From the cell containing the given text, extract its center point as (X, Y) coordinate. 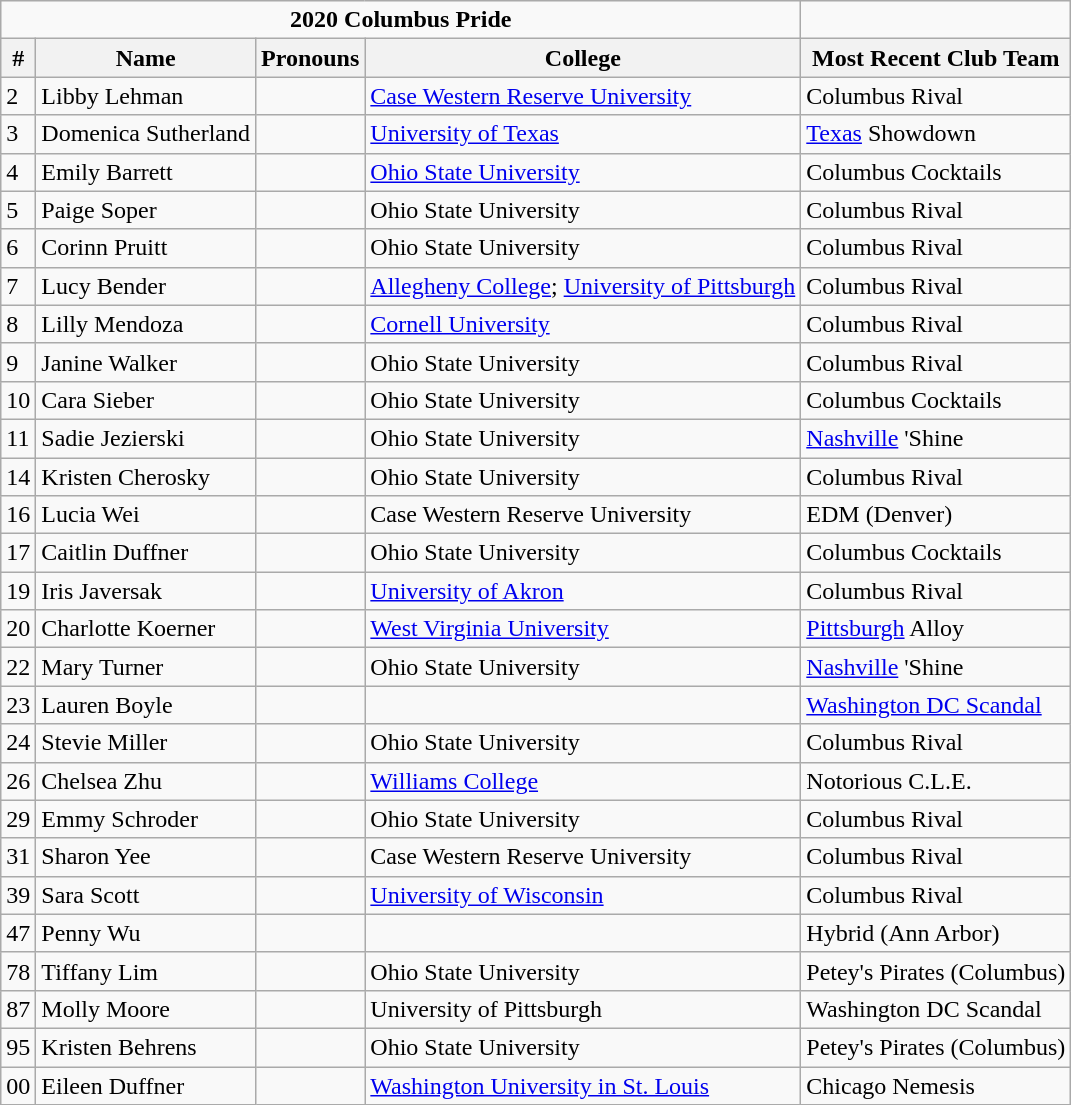
Lucy Bender (146, 286)
Mary Turner (146, 667)
College (583, 58)
Washington University in St. Louis (583, 1085)
Sadie Jezierski (146, 438)
Pittsburgh Alloy (936, 629)
8 (18, 324)
University of Wisconsin (583, 895)
87 (18, 1009)
University of Akron (583, 591)
Lauren Boyle (146, 705)
Charlotte Koerner (146, 629)
Molly Moore (146, 1009)
20 (18, 629)
24 (18, 743)
5 (18, 210)
Penny Wu (146, 933)
Iris Javersak (146, 591)
00 (18, 1085)
23 (18, 705)
Caitlin Duffner (146, 553)
University of Pittsburgh (583, 1009)
6 (18, 248)
9 (18, 362)
West Virginia University (583, 629)
Emmy Schroder (146, 819)
Cornell University (583, 324)
Libby Lehman (146, 96)
4 (18, 172)
26 (18, 781)
Sharon Yee (146, 857)
Sara Scott (146, 895)
Chicago Nemesis (936, 1085)
31 (18, 857)
Kristen Behrens (146, 1047)
Corinn Pruitt (146, 248)
Paige Soper (146, 210)
2020 Columbus Pride (401, 20)
95 (18, 1047)
22 (18, 667)
7 (18, 286)
Chelsea Zhu (146, 781)
Texas Showdown (936, 134)
Cara Sieber (146, 400)
University of Texas (583, 134)
Emily Barrett (146, 172)
39 (18, 895)
16 (18, 515)
11 (18, 438)
47 (18, 933)
Janine Walker (146, 362)
2 (18, 96)
Lucia Wei (146, 515)
14 (18, 477)
Name (146, 58)
Kristen Cherosky (146, 477)
19 (18, 591)
Notorious C.L.E. (936, 781)
Domenica Sutherland (146, 134)
EDM (Denver) (936, 515)
# (18, 58)
Lilly Mendoza (146, 324)
Most Recent Club Team (936, 58)
29 (18, 819)
Allegheny College; University of Pittsburgh (583, 286)
Williams College (583, 781)
Tiffany Lim (146, 971)
Stevie Miller (146, 743)
78 (18, 971)
Hybrid (Ann Arbor) (936, 933)
3 (18, 134)
10 (18, 400)
17 (18, 553)
Pronouns (310, 58)
Eileen Duffner (146, 1085)
